Locate the cell with the specified text and output its (X, Y) center coordinate. 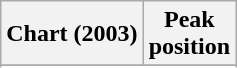
Peak position (189, 34)
Chart (2003) (72, 34)
